For the text-containing cell, return its midpoint in [X, Y] coordinate format. 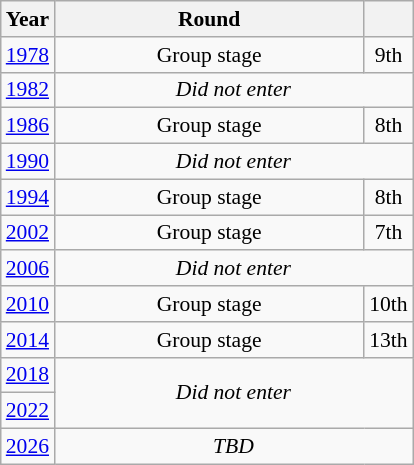
TBD [234, 447]
2026 [28, 447]
1978 [28, 55]
2002 [28, 233]
2006 [28, 269]
2022 [28, 411]
9th [388, 55]
7th [388, 233]
10th [388, 304]
Year [28, 19]
1982 [28, 90]
2014 [28, 340]
Round [209, 19]
1986 [28, 126]
1994 [28, 197]
1990 [28, 162]
2018 [28, 375]
13th [388, 340]
2010 [28, 304]
